Output the [x, y] coordinate of the center of the cell containing the given text.  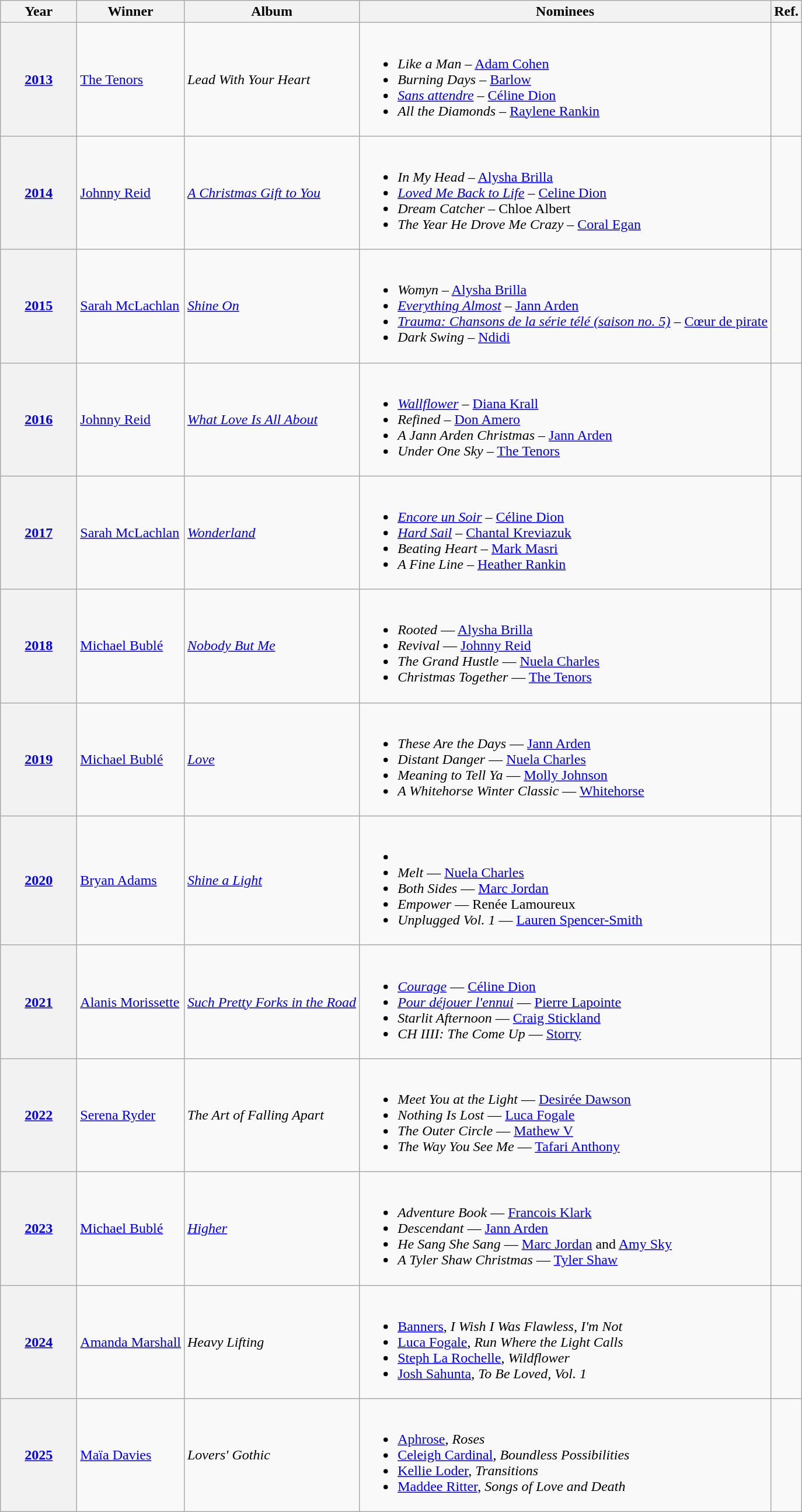
2023 [39, 1228]
Lovers' Gothic [271, 1455]
These Are the Days — Jann ArdenDistant Danger — Nuela CharlesMeaning to Tell Ya — Molly JohnsonA Whitehorse Winter Classic — Whitehorse [565, 759]
2021 [39, 1002]
Adventure Book — Francois KlarkDescendant — Jann ArdenHe Sang She Sang — Marc Jordan and Amy SkyA Tyler Shaw Christmas — Tyler Shaw [565, 1228]
Melt — Nuela CharlesBoth Sides — Marc JordanEmpower — Renée LamoureuxUnplugged Vol. 1 — Lauren Spencer-Smith [565, 881]
2015 [39, 306]
Ref. [787, 12]
Alanis Morissette [131, 1002]
Lead With Your Heart [271, 79]
Amanda Marshall [131, 1341]
Shine a Light [271, 881]
Aphrose, RosesCeleigh Cardinal, Boundless PossibilitiesKellie Loder, TransitionsMaddee Ritter, Songs of Love and Death [565, 1455]
A Christmas Gift to You [271, 193]
Womyn – Alysha BrillaEverything Almost – Jann ArdenTrauma: Chansons de la série télé (saison no. 5) – Cœur de pirateDark Swing – Ndidi [565, 306]
Courage — Céline DionPour déjouer l'ennui — Pierre LapointeStarlit Afternoon — Craig SticklandCH IIII: The Come Up — Storry [565, 1002]
Album [271, 12]
Wonderland [271, 533]
What Love Is All About [271, 419]
2018 [39, 646]
Bryan Adams [131, 881]
2025 [39, 1455]
Such Pretty Forks in the Road [271, 1002]
2013 [39, 79]
The Art of Falling Apart [271, 1115]
2020 [39, 881]
The Tenors [131, 79]
Serena Ryder [131, 1115]
2024 [39, 1341]
Love [271, 759]
Encore un Soir – Céline DionHard Sail – Chantal KreviazukBeating Heart – Mark MasriA Fine Line – Heather Rankin [565, 533]
Maïa Davies [131, 1455]
2022 [39, 1115]
Nominees [565, 12]
Year [39, 12]
Winner [131, 12]
2016 [39, 419]
2014 [39, 193]
Meet You at the Light — Desirée DawsonNothing Is Lost — Luca FogaleThe Outer Circle — Mathew VThe Way You See Me — Tafari Anthony [565, 1115]
Rooted — Alysha BrillaRevival — Johnny ReidThe Grand Hustle — Nuela CharlesChristmas Together — The Tenors [565, 646]
Wallflower – Diana KrallRefined – Don AmeroA Jann Arden Christmas – Jann ArdenUnder One Sky – The Tenors [565, 419]
Like a Man – Adam CohenBurning Days – BarlowSans attendre – Céline DionAll the Diamonds – Raylene Rankin [565, 79]
2017 [39, 533]
Banners, I Wish I Was Flawless, I'm NotLuca Fogale, Run Where the Light CallsSteph La Rochelle, WildflowerJosh Sahunta, To Be Loved, Vol. 1 [565, 1341]
2019 [39, 759]
Heavy Lifting [271, 1341]
Nobody But Me [271, 646]
Shine On [271, 306]
In My Head – Alysha BrillaLoved Me Back to Life – Celine DionDream Catcher – Chloe AlbertThe Year He Drove Me Crazy – Coral Egan [565, 193]
Higher [271, 1228]
